Pinpoint the cell where the given text exists, returning its (x, y) midpoint coordinate. 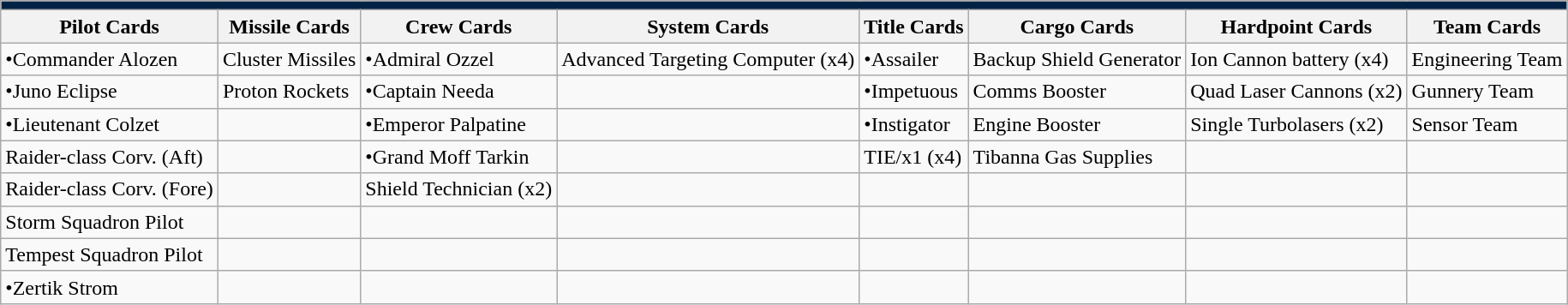
Storm Squadron Pilot (110, 222)
System Cards (708, 27)
Single Turbolasers (x2) (1296, 124)
Comms Booster (1077, 92)
•Lieutenant Colzet (110, 124)
TIE/x1 (x4) (913, 157)
Team Cards (1487, 27)
Pilot Cards (110, 27)
Raider-class Corv. (Aft) (110, 157)
Engineering Team (1487, 59)
•Instigator (913, 124)
Hardpoint Cards (1296, 27)
Advanced Targeting Computer (x4) (708, 59)
Missile Cards (289, 27)
Raider-class Corv. (Fore) (110, 189)
•Assailer (913, 59)
•Juno Eclipse (110, 92)
•Commander Alozen (110, 59)
Quad Laser Cannons (x2) (1296, 92)
Tempest Squadron Pilot (110, 254)
Sensor Team (1487, 124)
Title Cards (913, 27)
Backup Shield Generator (1077, 59)
Crew Cards (459, 27)
Gunnery Team (1487, 92)
•Captain Needa (459, 92)
•Grand Moff Tarkin (459, 157)
Ion Cannon battery (x4) (1296, 59)
•Zertik Strom (110, 287)
Cargo Cards (1077, 27)
Proton Rockets (289, 92)
Tibanna Gas Supplies (1077, 157)
Engine Booster (1077, 124)
•Emperor Palpatine (459, 124)
•Admiral Ozzel (459, 59)
•Impetuous (913, 92)
Shield Technician (x2) (459, 189)
Cluster Missiles (289, 59)
